Extract the (X, Y) coordinate from the center of the cell holding the provided text.  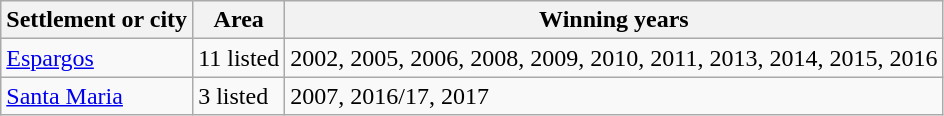
Area (239, 20)
Settlement or city (97, 20)
11 listed (239, 58)
Winning years (614, 20)
2002, 2005, 2006, 2008, 2009, 2010, 2011, 2013, 2014, 2015, 2016 (614, 58)
2007, 2016/17, 2017 (614, 96)
Espargos (97, 58)
Santa Maria (97, 96)
3 listed (239, 96)
